Output the [x, y] coordinate of the center of the cell containing the given text.  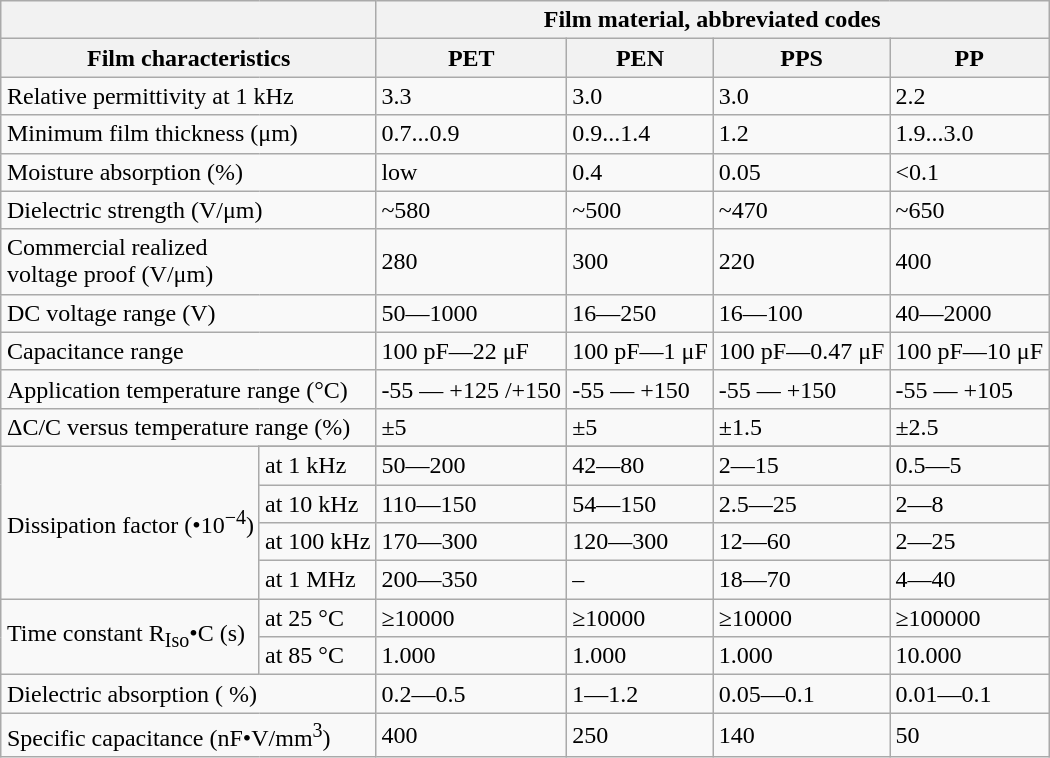
~470 [802, 210]
16—100 [802, 313]
0.2—0.5 [472, 694]
Dissipation factor (•10−4) [130, 522]
~580 [472, 210]
2—25 [970, 542]
110—150 [472, 503]
3.3 [472, 96]
250 [640, 736]
±2.5 [970, 427]
≥100000 [970, 618]
PET [472, 58]
1—1.2 [640, 694]
-55 — +105 [970, 389]
0.05—0.1 [802, 694]
2.2 [970, 96]
Relative permittivity at 1 kHz [188, 96]
120—300 [640, 542]
PP [970, 58]
1.2 [802, 134]
40—2000 [970, 313]
100 pF—1 μF [640, 351]
at 85 °C [317, 656]
2—15 [802, 465]
0.5—5 [970, 465]
ΔC/C versus temperature range (%) [188, 427]
DC voltage range (V) [188, 313]
100 pF—22 μF [472, 351]
Dielectric strength (V/μm) [188, 210]
1.9...3.0 [970, 134]
170—300 [472, 542]
10.000 [970, 656]
Moisture absorption (%) [188, 172]
at 100 kHz [317, 542]
2—8 [970, 503]
280 [472, 262]
4—40 [970, 580]
~500 [640, 210]
50—1000 [472, 313]
low [472, 172]
Application temperature range (°C) [188, 389]
Commercial realized voltage proof (V/μm) [188, 262]
Film characteristics [188, 58]
PPS [802, 58]
0.7...0.9 [472, 134]
50—200 [472, 465]
50 [970, 736]
0.01—0.1 [970, 694]
– [640, 580]
54—150 [640, 503]
PEN [640, 58]
12—60 [802, 542]
at 25 °C [317, 618]
Film material, abbreviated codes [712, 20]
220 [802, 262]
200—350 [472, 580]
16—250 [640, 313]
100 pF—0.47 μF [802, 351]
Dielectric absorption ( %) [188, 694]
Specific capacitance (nF•V/mm3) [188, 736]
Capacitance range [188, 351]
300 [640, 262]
Time constant RIso•C (s) [130, 637]
~650 [970, 210]
140 [802, 736]
-55 — +125 /+150 [472, 389]
0.9...1.4 [640, 134]
at 1 MHz [317, 580]
Minimum film thickness (μm) [188, 134]
100 pF—10 μF [970, 351]
at 10 kHz [317, 503]
2.5—25 [802, 503]
<0.1 [970, 172]
±1.5 [802, 427]
at 1 kHz [317, 465]
0.05 [802, 172]
18—70 [802, 580]
42—80 [640, 465]
0.4 [640, 172]
